Provide the (X, Y) coordinate of the cell's center where the given text is located.  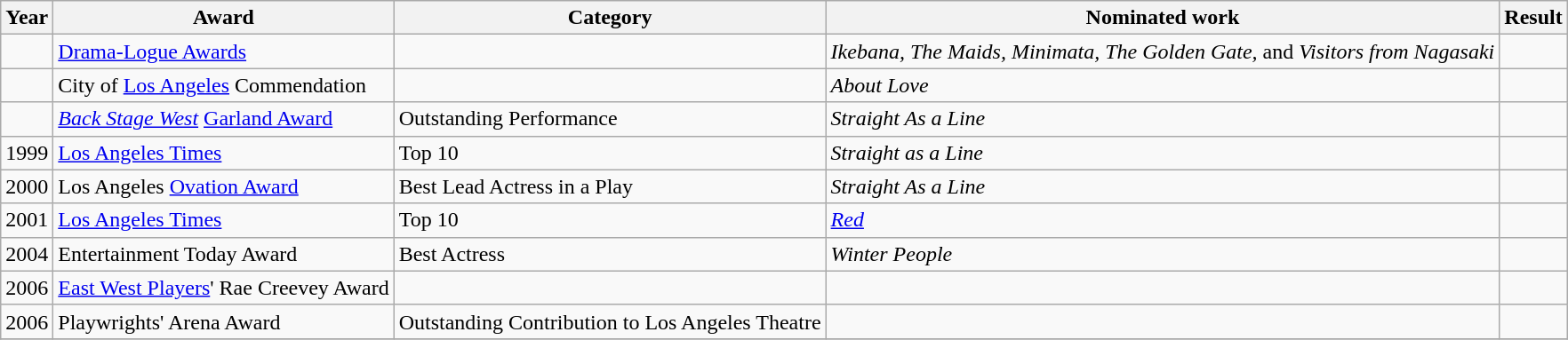
Playwrights' Arena Award (224, 321)
Red (1163, 220)
Back Stage West Garland Award (224, 119)
Award (224, 18)
About Love (1163, 85)
Drama-Logue Awards (224, 51)
Category (610, 18)
2000 (27, 186)
Outstanding Performance (610, 119)
1999 (27, 153)
Winter People (1163, 254)
Best Actress (610, 254)
East West Players' Rae Creevey Award (224, 288)
Los Angeles Ovation Award (224, 186)
Best Lead Actress in a Play (610, 186)
Nominated work (1163, 18)
2004 (27, 254)
City of Los Angeles Commendation (224, 85)
Outstanding Contribution to Los Angeles Theatre (610, 321)
Ikebana, The Maids, Minimata, The Golden Gate, and Visitors from Nagasaki (1163, 51)
Straight as a Line (1163, 153)
Year (27, 18)
2001 (27, 220)
Entertainment Today Award (224, 254)
Result (1533, 18)
